Find where the given text appears and provide that cell's center as [x, y] coordinate. 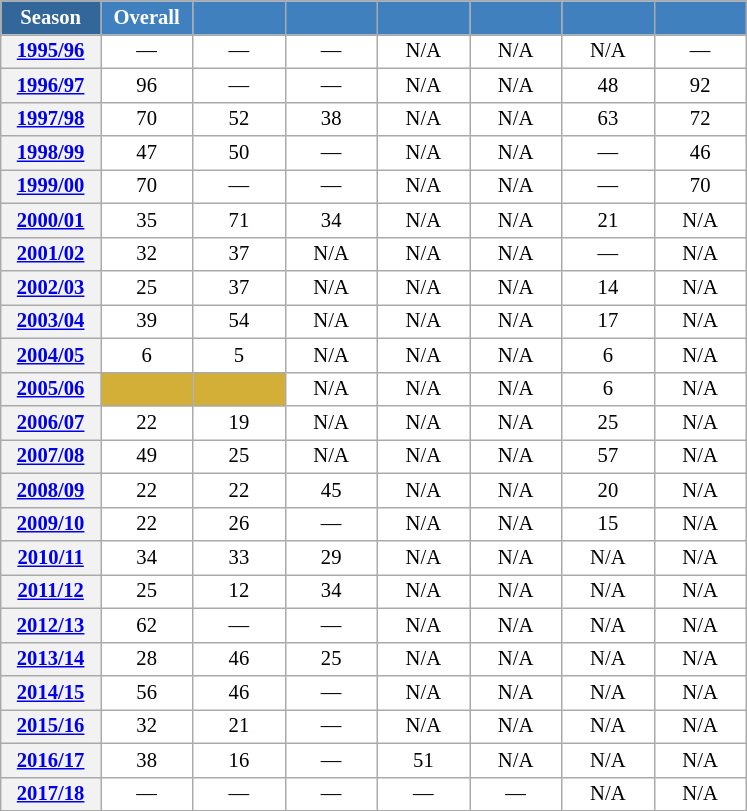
52 [239, 119]
2007/08 [51, 456]
14 [608, 287]
35 [146, 220]
2017/18 [51, 794]
2005/06 [51, 389]
51 [423, 760]
39 [146, 321]
72 [700, 119]
2001/02 [51, 254]
26 [239, 524]
1997/98 [51, 119]
19 [239, 423]
2002/03 [51, 287]
2003/04 [51, 321]
96 [146, 85]
2016/17 [51, 760]
54 [239, 321]
33 [239, 557]
2010/11 [51, 557]
Overall [146, 17]
45 [331, 490]
1995/96 [51, 51]
71 [239, 220]
56 [146, 693]
2000/01 [51, 220]
29 [331, 557]
2015/16 [51, 726]
2004/05 [51, 355]
20 [608, 490]
50 [239, 153]
5 [239, 355]
15 [608, 524]
62 [146, 625]
2012/13 [51, 625]
2014/15 [51, 693]
28 [146, 659]
16 [239, 760]
1998/99 [51, 153]
92 [700, 85]
1996/97 [51, 85]
49 [146, 456]
2008/09 [51, 490]
2009/10 [51, 524]
17 [608, 321]
63 [608, 119]
2011/12 [51, 591]
48 [608, 85]
1999/00 [51, 186]
2006/07 [51, 423]
Season [51, 17]
57 [608, 456]
47 [146, 153]
2013/14 [51, 659]
12 [239, 591]
